Output the [x, y] coordinate of the center of the cell containing the given text.  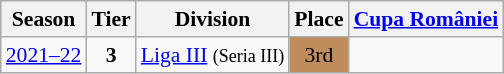
2021–22 [44, 55]
Tier [110, 19]
3 [110, 55]
Cupa României [426, 19]
Division [213, 19]
Season [44, 19]
3rd [318, 55]
Place [318, 19]
Liga III (Seria III) [213, 55]
